Extract the (X, Y) coordinate from the center of the cell holding the provided text.  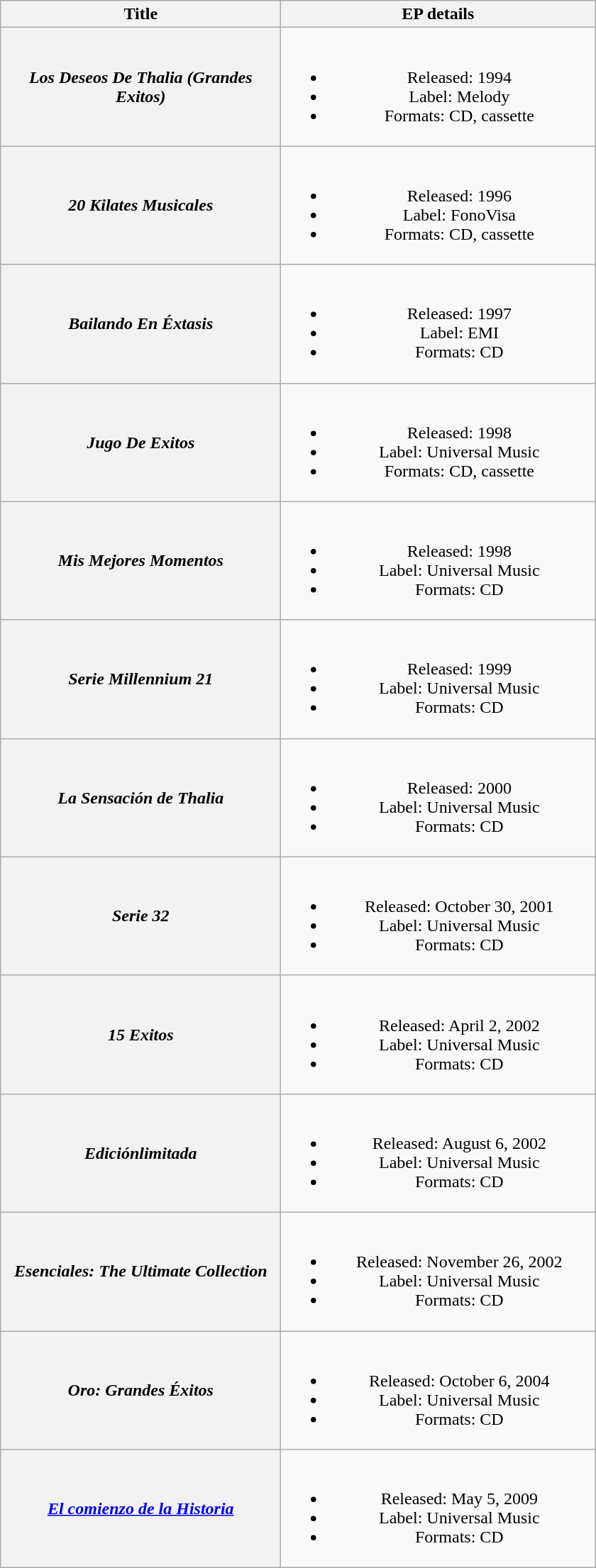
Released: 1997Label: EMIFormats: CD (438, 323)
Released: April 2, 2002Label: Universal MusicFormats: CD (438, 1034)
Title (140, 14)
Released: 1996Label: FonoVisaFormats: CD, cassette (438, 206)
Released: 2000Label: Universal MusicFormats: CD (438, 797)
Released: 1999Label: Universal MusicFormats: CD (438, 679)
Jugo De Exitos (140, 443)
Serie 32 (140, 916)
La Sensación de Thalia (140, 797)
Released: October 6, 2004Label: Universal MusicFormats: CD (438, 1390)
Bailando En Éxtasis (140, 323)
Released: August 6, 2002Label: Universal MusicFormats: CD (438, 1153)
Released: November 26, 2002Label: Universal MusicFormats: CD (438, 1271)
Oro: Grandes Éxitos (140, 1390)
15 Exitos (140, 1034)
Ediciónlimitada (140, 1153)
Serie Millennium 21 (140, 679)
El comienzo de la Historia (140, 1509)
Released: May 5, 2009Label: Universal MusicFormats: CD (438, 1509)
Released: 1998Label: Universal MusicFormats: CD (438, 560)
Esenciales: The Ultimate Collection (140, 1271)
20 Kilates Musicales (140, 206)
Los Deseos De Thalia (Grandes Exitos) (140, 87)
Released: October 30, 2001Label: Universal MusicFormats: CD (438, 916)
Released: 1998Label: Universal MusicFormats: CD, cassette (438, 443)
EP details (438, 14)
Released: 1994Label: MelodyFormats: CD, cassette (438, 87)
Mis Mejores Momentos (140, 560)
